Search for the cell housing the specified text and yield its (X, Y) center coordinate. 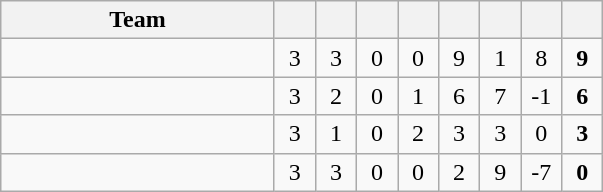
-1 (542, 96)
-7 (542, 172)
7 (500, 96)
Team (138, 20)
8 (542, 58)
